Find where the given text appears and provide that cell's center as [x, y] coordinate. 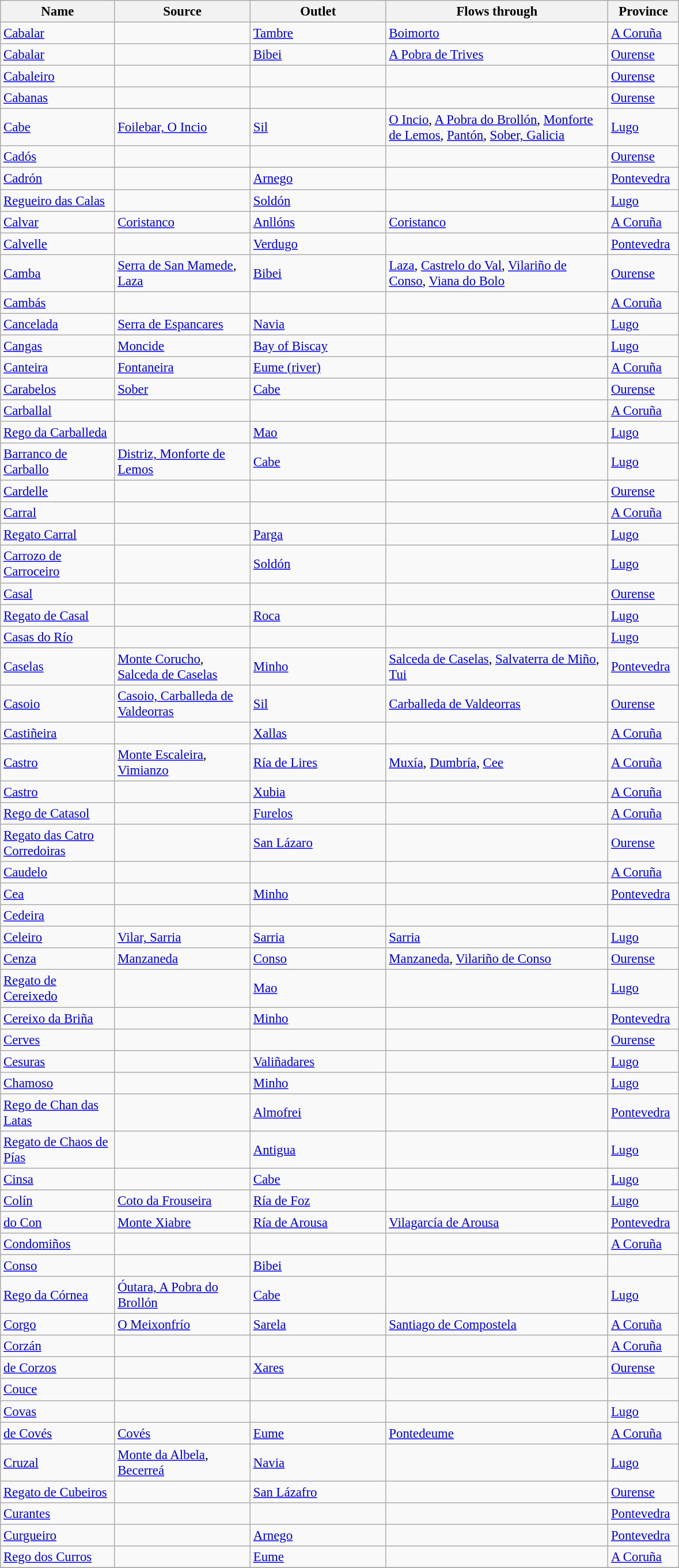
Casoio [58, 704]
Vilagarcía de Arousa [497, 1222]
Cinsa [58, 1179]
A Pobra de Trives [497, 55]
Ría de Foz [318, 1201]
Rego da Córnea [58, 1295]
Curantes [58, 1514]
Cenza [58, 959]
Regato de Chaos de Pías [58, 1150]
O Incio, A Pobra do Brollón, Monforte de Lemos, Pantón, Sober, Galicia [497, 128]
Cancelada [58, 324]
Cedeira [58, 916]
Roca [318, 615]
Casas do Río [58, 637]
Carrozo de Carroceiro [58, 565]
Fontaneira [183, 368]
Ría de Arousa [318, 1222]
Castiñeira [58, 733]
Cesuras [58, 1061]
Monte Corucho, Salceda de Caselas [183, 666]
Carballeda de Valdeorras [497, 704]
Sarela [318, 1325]
Rego de Chan das Latas [58, 1112]
Xares [318, 1368]
Caselas [58, 666]
Camba [58, 273]
San Lázaro [318, 844]
Distriz, Monforte de Lemos [183, 462]
Parga [318, 535]
Cambás [58, 303]
Verdugo [318, 244]
Cruzal [58, 1463]
Curgueiro [58, 1535]
Condomiños [58, 1244]
Regueiro das Calas [58, 201]
Óutara, A Pobra do Brollón [183, 1295]
Salceda de Caselas, Salvaterra de Miño, Tui [497, 666]
Regato Carral [58, 535]
Ría de Lires [318, 763]
Santiago de Compostela [497, 1325]
Valiñadares [318, 1061]
Cereixo da Briña [58, 1018]
Monte Xiabre [183, 1222]
Regato de Casal [58, 615]
Serra de San Mamede, Laza [183, 273]
Corzán [58, 1346]
Furelos [318, 814]
Rego da Carballeda [58, 433]
Vilar, Sarria [183, 938]
Calvelle [58, 244]
Carral [58, 513]
Antigua [318, 1150]
Celeiro [58, 938]
Flows through [497, 12]
Corgo [58, 1325]
Carabelos [58, 389]
Xallas [318, 733]
O Meixonfrío [183, 1325]
Monte da Albela, Becerreá [183, 1463]
de Corzos [58, 1368]
Canteira [58, 368]
de Covés [58, 1433]
Sober [183, 389]
Cadrón [58, 179]
Serra de Espancares [183, 324]
Barranco de Carballo [58, 462]
Moncide [183, 346]
Cardelle [58, 492]
Tambre [318, 33]
Covas [58, 1411]
Colín [58, 1201]
Source [183, 12]
Casal [58, 594]
Foilebar, O Incio [183, 128]
Anllóns [318, 222]
Couce [58, 1390]
Carballal [58, 411]
Chamoso [58, 1083]
Cea [58, 894]
Coto da Frouseira [183, 1201]
Eume (river) [318, 368]
Regato de Cereixedo [58, 989]
Cadós [58, 157]
Manzaneda [183, 959]
Calvar [58, 222]
Casoio, Carballeda de Valdeorras [183, 704]
Bay of Biscay [318, 346]
Regato de Cubeiros [58, 1492]
Name [58, 12]
Caudelo [58, 872]
Outlet [318, 12]
Manzaneda, Vilariño de Conso [497, 959]
Muxía, Dumbría, Cee [497, 763]
Pontedeume [497, 1433]
Regato das Catro Corredoiras [58, 844]
Rego dos Curros [58, 1557]
Cabanas [58, 98]
Province [644, 12]
do Con [58, 1222]
Monte Escaleira, Vimianzo [183, 763]
San Lázafro [318, 1492]
Almofrei [318, 1112]
Covés [183, 1433]
Rego de Catasol [58, 814]
Laza, Castrelo do Val, Vilariño de Conso, Viana do Bolo [497, 273]
Boimorto [497, 33]
Cangas [58, 346]
Cerves [58, 1040]
Cabaleiro [58, 77]
Xubia [318, 792]
